Pinpoint the cell where the given text exists, returning its [X, Y] midpoint coordinate. 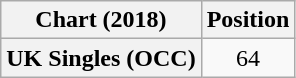
Position [248, 20]
64 [248, 58]
UK Singles (OCC) [101, 58]
Chart (2018) [101, 20]
